Capture the cell that displays the provided text and extract its (X, Y) central coordinate. 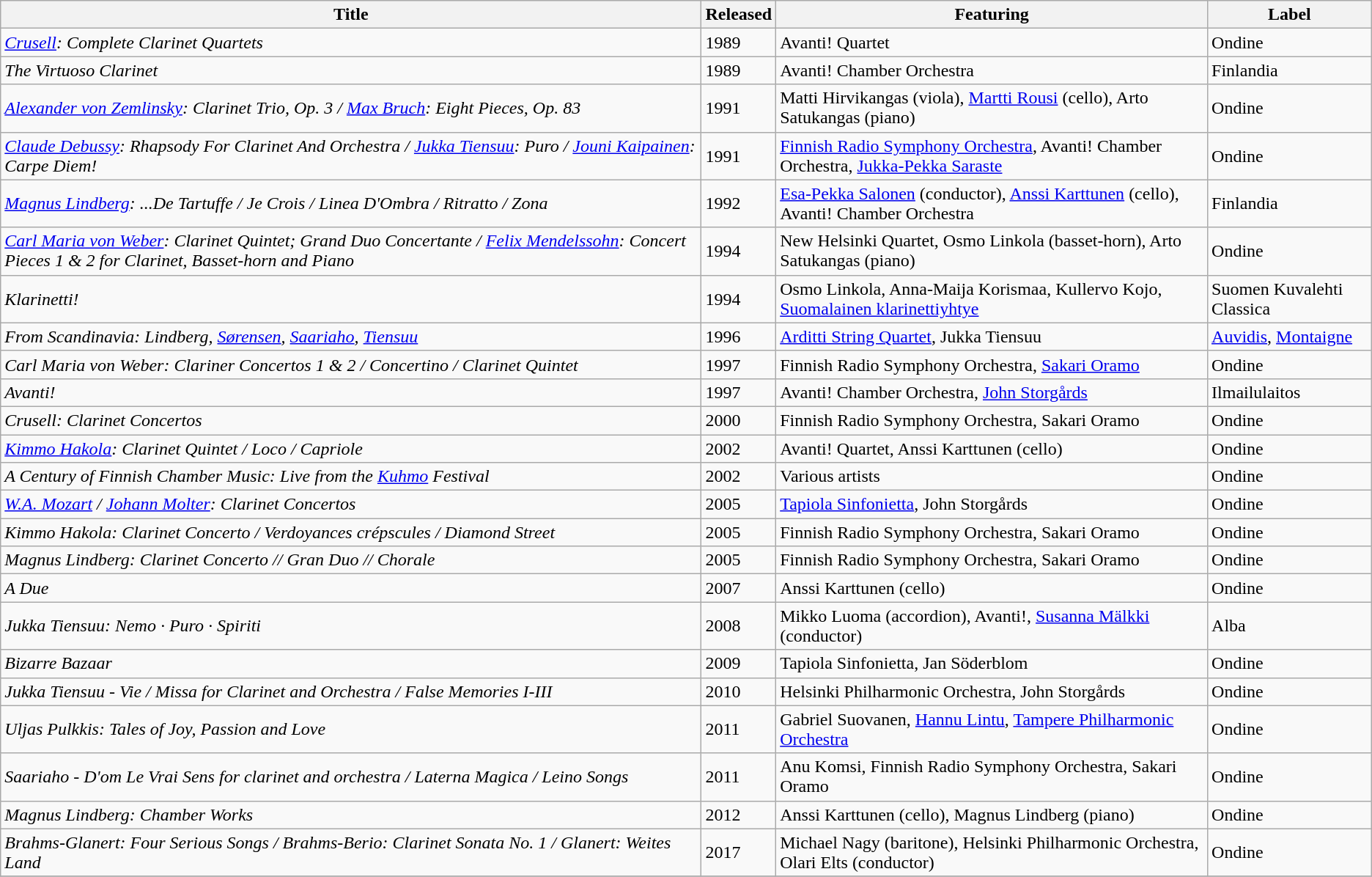
Kimmo Hakola: Clarinet Quintet / Loco / Capriole (351, 448)
Crusell: Complete Clarinet Quartets (351, 43)
2000 (739, 420)
2008 (739, 626)
Alexander von Zemlinsky: Clarinet Trio, Op. 3 / Max Bruch: Eight Pieces, Op. 83 (351, 109)
Magnus Lindberg: Clarinet Concerto // Gran Duo // Chorale (351, 560)
Brahms-Glanert: Four Serious Songs / Brahms-Berio: Clarinet Sonata No. 1 / Glanert: Weites Land (351, 852)
Crusell: Clarinet Concertos (351, 420)
Helsinki Philharmonic Orchestra, John Storgårds (992, 691)
Title (351, 15)
Avanti! Chamber Orchestra, John Storgårds (992, 392)
Arditti String Quartet, Jukka Tiensuu (992, 337)
Anssi Karttunen (cello), Magnus Lindberg (piano) (992, 815)
Label (1290, 15)
Kimmo Hakola: Clarinet Concerto / Verdoyances crépscules / Diamond Street (351, 532)
Auvidis, Montaigne (1290, 337)
Avanti! Quartet, Anssi Karttunen (cello) (992, 448)
Bizarre Bazaar (351, 664)
Uljas Pulkkis: Tales of Joy, Passion and Love (351, 729)
Avanti! Quartet (992, 43)
Carl Maria von Weber: Clarinet Quintet; Grand Duo Concertante / Felix Mendelssohn: Concert Pieces 1 & 2 for Clarinet, Basset-horn and Piano (351, 251)
Alba (1290, 626)
Featuring (992, 15)
2009 (739, 664)
Jukka Tiensuu: Nemo · Puro · Spiriti (351, 626)
Saariaho - D'om Le Vrai Sens for clarinet and orchestra / Laterna Magica / Leino Songs (351, 777)
Released (739, 15)
Magnus Lindberg: Chamber Works (351, 815)
1996 (739, 337)
Claude Debussy: Rhapsody For Clarinet And Orchestra / Jukka Tiensuu: Puro / Jouni Kaipainen: Carpe Diem! (351, 155)
Carl Maria von Weber: Clariner Concertos 1 & 2 / Concertino / Clarinet Quintet (351, 364)
Ilmailulaitos (1290, 392)
Osmo Linkola, Anna-Maija Korismaa, Kullervo Kojo, Suomalainen klarinettiyhtye (992, 299)
Gabriel Suovanen, Hannu Lintu, Tampere Philharmonic Orchestra (992, 729)
From Scandinavia: Lindberg, Sørensen, Saariaho, Tiensuu (351, 337)
2012 (739, 815)
Michael Nagy (baritone), Helsinki Philharmonic Orchestra, Olari Elts (conductor) (992, 852)
Finnish Radio Symphony Orchestra, Avanti! Chamber Orchestra, Jukka-Pekka Saraste (992, 155)
1992 (739, 204)
Various artists (992, 477)
Klarinetti! (351, 299)
New Helsinki Quartet, Osmo Linkola (basset-horn), Arto Satukangas (piano) (992, 251)
2017 (739, 852)
Mikko Luoma (accordion), Avanti!, Susanna Mälkki (conductor) (992, 626)
Anssi Karttunen (cello) (992, 588)
Tapiola Sinfonietta, Jan Söderblom (992, 664)
2007 (739, 588)
Suomen Kuvalehti Classica (1290, 299)
Anu Komsi, Finnish Radio Symphony Orchestra, Sakari Oramo (992, 777)
Esa-Pekka Salonen (conductor), Anssi Karttunen (cello), Avanti! Chamber Orchestra (992, 204)
A Century of Finnish Chamber Music: Live from the Kuhmo Festival (351, 477)
Magnus Lindberg: ...De Tartuffe / Je Crois / Linea D'Ombra / Ritratto / Zona (351, 204)
Matti Hirvikangas (viola), Martti Rousi (cello), Arto Satukangas (piano) (992, 109)
The Virtuoso Clarinet (351, 70)
A Due (351, 588)
Avanti! Chamber Orchestra (992, 70)
Avanti! (351, 392)
Tapiola Sinfonietta, John Storgårds (992, 504)
2010 (739, 691)
Jukka Tiensuu - Vie / Missa for Clarinet and Orchestra / False Memories I-III (351, 691)
W.A. Mozart / Johann Molter: Clarinet Concertos (351, 504)
